Provide the (X, Y) coordinate of the cell's center where the given text is located.  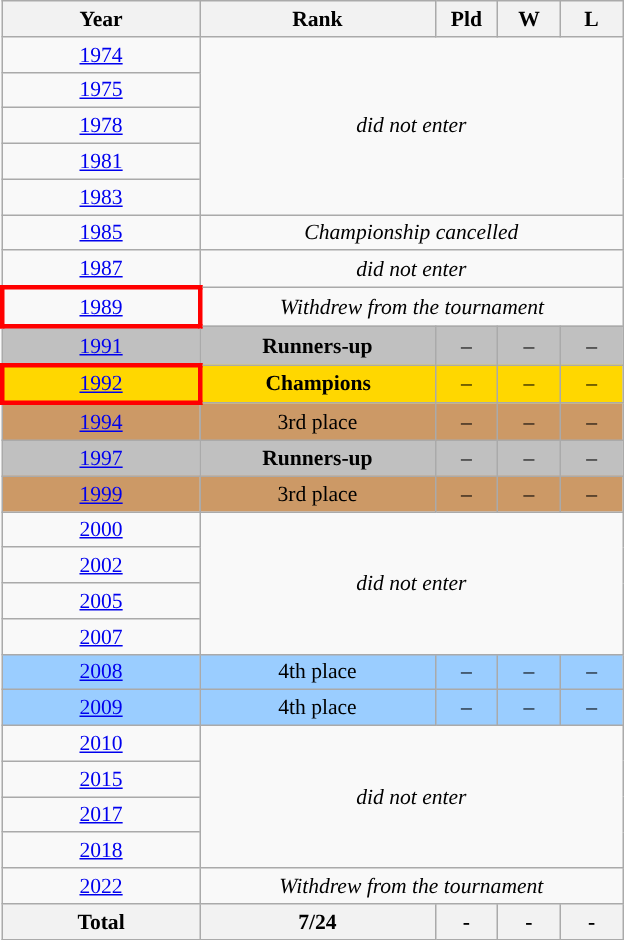
1975 (101, 90)
2009 (101, 708)
7/24 (318, 922)
Rank (318, 19)
2000 (101, 530)
2010 (101, 744)
W (530, 19)
1983 (101, 197)
2017 (101, 815)
1987 (101, 270)
2002 (101, 566)
1999 (101, 494)
2015 (101, 779)
L (592, 19)
Total (101, 922)
1994 (101, 422)
1997 (101, 459)
1985 (101, 233)
Championship cancelled (412, 233)
Pld (466, 19)
1978 (101, 126)
1992 (101, 384)
Year (101, 19)
2005 (101, 601)
2022 (101, 886)
2018 (101, 851)
2008 (101, 672)
Champions (318, 384)
1981 (101, 162)
1974 (101, 55)
2007 (101, 637)
1991 (101, 346)
1989 (101, 308)
